Return [X, Y] of the center of cell containing provided text 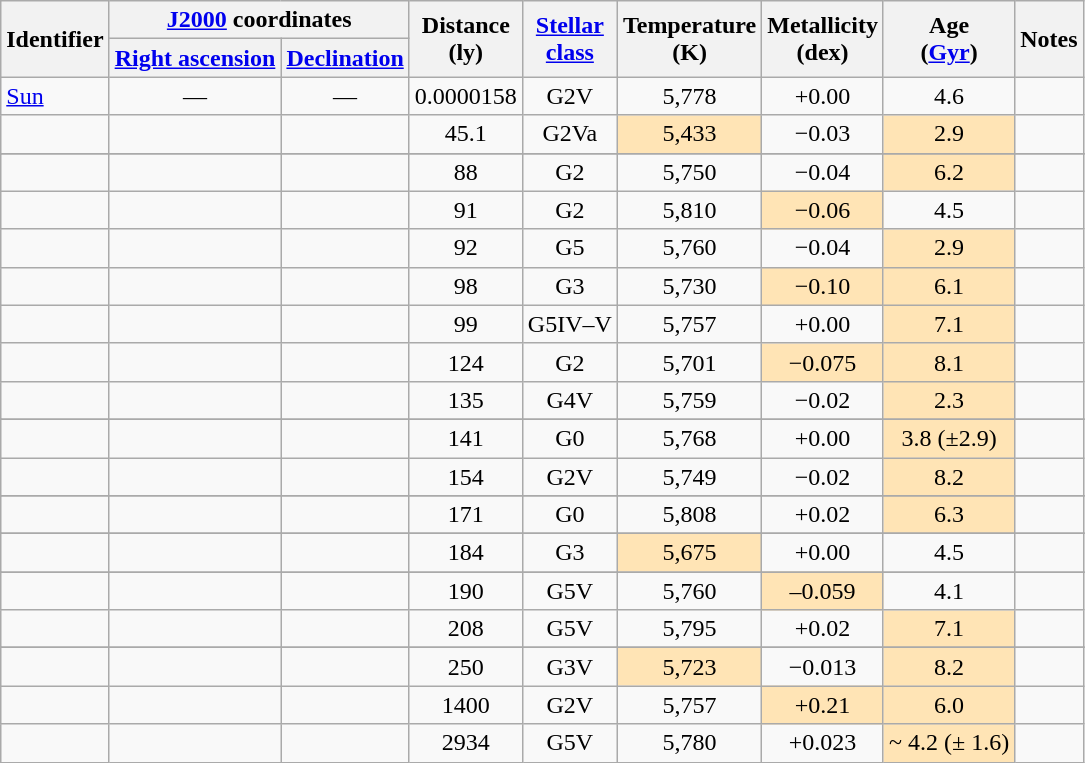
–0.059 [823, 591]
G5 [570, 248]
5,759 [689, 400]
G5IV–V [570, 324]
208 [466, 629]
G3V [570, 667]
6.3 [948, 515]
141 [466, 438]
5,768 [689, 438]
8.1 [948, 362]
6.1 [948, 286]
Declination [345, 58]
−0.075 [823, 362]
5,795 [689, 629]
6.0 [948, 705]
G2Va [570, 134]
5,780 [689, 743]
−0.10 [823, 286]
Identifier [55, 39]
5,723 [689, 667]
5,701 [689, 362]
6.2 [948, 172]
0.0000158 [466, 96]
88 [466, 172]
5,778 [689, 96]
92 [466, 248]
Notes [1049, 39]
1400 [466, 705]
190 [466, 591]
135 [466, 400]
154 [466, 477]
+0.21 [823, 705]
Distance(ly) [466, 39]
99 [466, 324]
124 [466, 362]
45.1 [466, 134]
Metallicity(dex) [823, 39]
3.8 (±2.9) [948, 438]
5,750 [689, 172]
4.1 [948, 591]
98 [466, 286]
171 [466, 515]
Age(Gyr) [948, 39]
2.3 [948, 400]
250 [466, 667]
−0.013 [823, 667]
5,675 [689, 553]
Temperature(K) [689, 39]
184 [466, 553]
2934 [466, 743]
5,810 [689, 210]
G4V [570, 400]
5,808 [689, 515]
−0.03 [823, 134]
+0.023 [823, 743]
4.6 [948, 96]
5,730 [689, 286]
5,433 [689, 134]
−0.06 [823, 210]
~ 4.2 (± 1.6) [948, 743]
5,749 [689, 477]
Right ascension [195, 58]
Sun [55, 96]
J2000 coordinates [259, 20]
91 [466, 210]
Stellarclass [570, 39]
